For the text-containing cell, return its midpoint in [x, y] coordinate format. 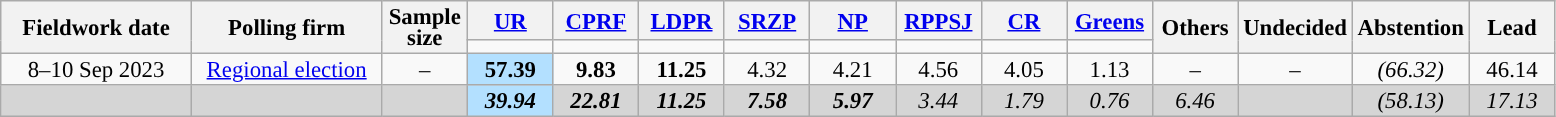
Samplesize [425, 28]
39.94 [511, 101]
(66.32) [1410, 70]
NP [853, 20]
Lead [1512, 28]
4.32 [767, 70]
22.81 [596, 101]
Fieldwork date [96, 28]
SRZP [767, 20]
1.13 [1110, 70]
Polling firm [286, 28]
0.76 [1110, 101]
9.83 [596, 70]
17.13 [1512, 101]
7.58 [767, 101]
46.14 [1512, 70]
3.44 [939, 101]
Undecided [1295, 28]
1.79 [1024, 101]
4.21 [853, 70]
8–10 Sep 2023 [96, 70]
57.39 [511, 70]
Abstention [1410, 28]
Regional election [286, 70]
Greens [1110, 20]
CPRF [596, 20]
CR [1024, 20]
UR [511, 20]
LDPR [682, 20]
RPPSJ [939, 20]
5.97 [853, 101]
4.05 [1024, 70]
4.56 [939, 70]
Others [1195, 28]
6.46 [1195, 101]
(58.13) [1410, 101]
